Scan for the cell matching the given text and deliver its (x, y) coordinate at center. 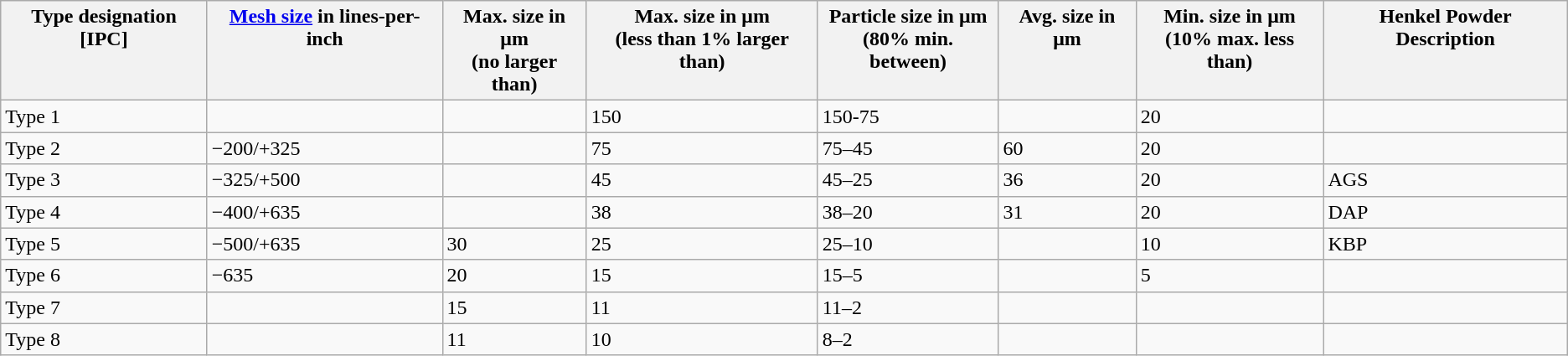
−500/+635 (325, 244)
Particle size in μm(80% min. between) (908, 50)
31 (1067, 212)
8–2 (908, 339)
Type 8 (104, 339)
30 (514, 244)
Type designation [IPC] (104, 50)
5 (1230, 276)
25–10 (908, 244)
11–2 (908, 307)
Type 5 (104, 244)
38–20 (908, 212)
45–25 (908, 180)
−200/+325 (325, 148)
Max. size in μm(less than 1% larger than) (702, 50)
75 (702, 148)
−635 (325, 276)
Type 2 (104, 148)
−325/+500 (325, 180)
Type 3 (104, 180)
KBP (1446, 244)
Avg. size in μm (1067, 50)
Type 1 (104, 116)
Type 6 (104, 276)
AGS (1446, 180)
Max. size in μm(no larger than) (514, 50)
Type 4 (104, 212)
150 (702, 116)
36 (1067, 180)
Min. size in μm(10% max. less than) (1230, 50)
38 (702, 212)
45 (702, 180)
150-75 (908, 116)
15–5 (908, 276)
75–45 (908, 148)
−400/+635 (325, 212)
Henkel Powder Description (1446, 50)
Mesh size in lines-per-inch (325, 50)
25 (702, 244)
DAP (1446, 212)
60 (1067, 148)
Type 7 (104, 307)
